Capture the cell that displays the provided text and extract its [x, y] central coordinate. 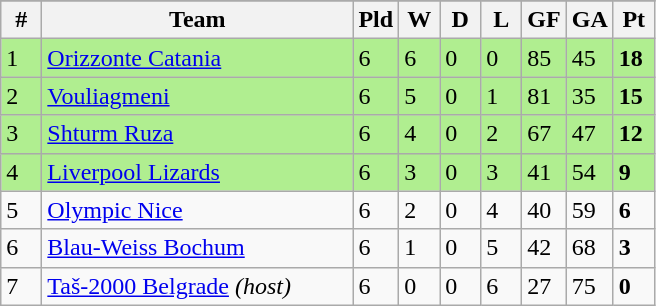
47 [590, 134]
Shturm Ruza [198, 134]
7 [22, 286]
GA [590, 20]
W [420, 20]
12 [634, 134]
Taš-2000 Belgrade (host) [198, 286]
85 [544, 58]
Pld [376, 20]
9 [634, 172]
Team [198, 20]
GF [544, 20]
L [502, 20]
41 [544, 172]
54 [590, 172]
# [22, 20]
40 [544, 210]
Pt [634, 20]
68 [590, 248]
81 [544, 96]
18 [634, 58]
Liverpool Lizards [198, 172]
45 [590, 58]
35 [590, 96]
Orizzonte Catania [198, 58]
Blau-Weiss Bochum [198, 248]
27 [544, 286]
75 [590, 286]
67 [544, 134]
D [460, 20]
Olympic Nice [198, 210]
Vouliagmeni [198, 96]
15 [634, 96]
42 [544, 248]
59 [590, 210]
